From the cell containing the given text, extract its center point as (X, Y) coordinate. 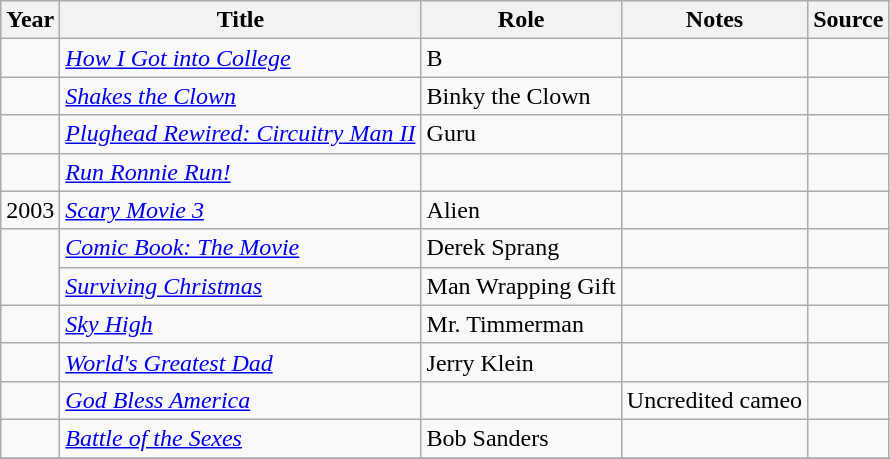
Jerry Klein (521, 362)
B (521, 58)
Sky High (240, 324)
Guru (521, 134)
World's Greatest Dad (240, 362)
Alien (521, 210)
Shakes the Clown (240, 96)
Derek Sprang (521, 248)
Source (848, 20)
Year (30, 20)
Man Wrapping Gift (521, 286)
Title (240, 20)
Mr. Timmerman (521, 324)
How I Got into College (240, 58)
Plughead Rewired: Circuitry Man II (240, 134)
God Bless America (240, 400)
Role (521, 20)
Uncredited cameo (714, 400)
Bob Sanders (521, 438)
Scary Movie 3 (240, 210)
Battle of the Sexes (240, 438)
Surviving Christmas (240, 286)
Binky the Clown (521, 96)
Notes (714, 20)
Run Ronnie Run! (240, 172)
2003 (30, 210)
Comic Book: The Movie (240, 248)
